Locate the cell with the specified text and output its (x, y) center coordinate. 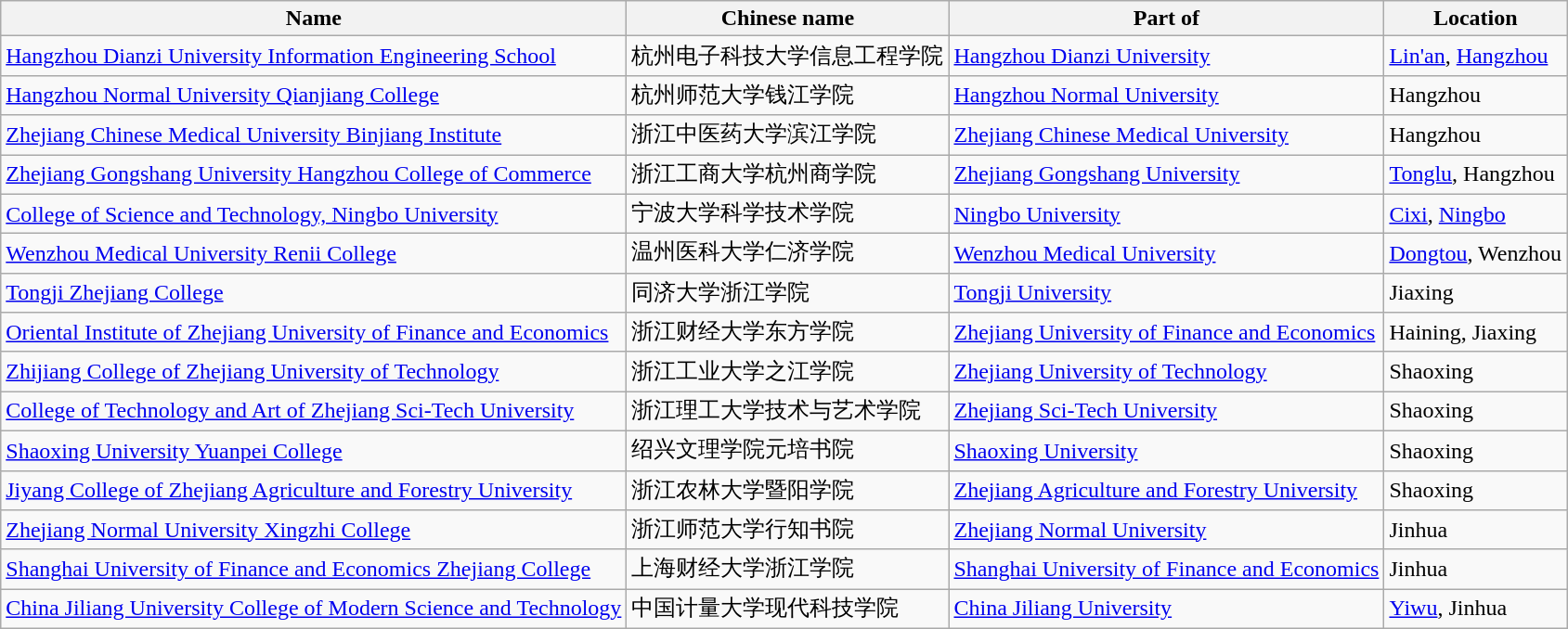
Wenzhou Medical University (1166, 254)
Zhijiang College of Zhejiang University of Technology (314, 371)
Oriental Institute of Zhejiang University of Finance and Economics (314, 332)
College of Science and Technology, Ningbo University (314, 213)
浙江农林大学暨阳学院 (787, 490)
Zhejiang Agriculture and Forestry University (1166, 490)
Hangzhou Dianzi University (1166, 56)
Hangzhou Normal University Qianjiang College (314, 95)
温州医科大学仁济学院 (787, 254)
Wenzhou Medical University Renii College (314, 254)
杭州电子科技大学信息工程学院 (787, 56)
浙江理工大学技术与艺术学院 (787, 412)
浙江财经大学东方学院 (787, 332)
Lin'an, Hangzhou (1476, 56)
宁波大学科学技术学院 (787, 213)
上海财经大学浙江学院 (787, 570)
Ningbo University (1166, 213)
Zhejiang Gongshang University (1166, 174)
Hangzhou Dianzi University Information Engineering School (314, 56)
Jiyang College of Zhejiang Agriculture and Forestry University (314, 490)
Part of (1166, 19)
Zhejiang Normal University Xingzhi College (314, 531)
浙江工业大学之江学院 (787, 371)
Name (314, 19)
China Jiliang University (1166, 609)
Chinese name (787, 19)
浙江中医药大学滨江学院 (787, 135)
Shaoxing University (1166, 451)
Zhejiang University of Finance and Economics (1166, 332)
杭州师范大学钱江学院 (787, 95)
浙江师范大学行知书院 (787, 531)
Tonglu, Hangzhou (1476, 174)
中国计量大学现代科技学院 (787, 609)
Shanghai University of Finance and Economics Zhejiang College (314, 570)
Zhejiang University of Technology (1166, 371)
Hangzhou Normal University (1166, 95)
Shanghai University of Finance and Economics (1166, 570)
Zhejiang Sci-Tech University (1166, 412)
同济大学浙江学院 (787, 293)
Haining, Jiaxing (1476, 332)
College of Technology and Art of Zhejiang Sci-Tech University (314, 412)
绍兴文理学院元培书院 (787, 451)
China Jiliang University College of Modern Science and Technology (314, 609)
Cixi, Ningbo (1476, 213)
Tongji Zhejiang College (314, 293)
Jiaxing (1476, 293)
浙江工商大学杭州商学院 (787, 174)
Location (1476, 19)
Tongji University (1166, 293)
Shaoxing University Yuanpei College (314, 451)
Zhejiang Normal University (1166, 531)
Zhejiang Chinese Medical University (1166, 135)
Dongtou, Wenzhou (1476, 254)
Zhejiang Gongshang University Hangzhou College of Commerce (314, 174)
Zhejiang Chinese Medical University Binjiang Institute (314, 135)
Yiwu, Jinhua (1476, 609)
